Locate the cell with the specified text and output its (X, Y) center coordinate. 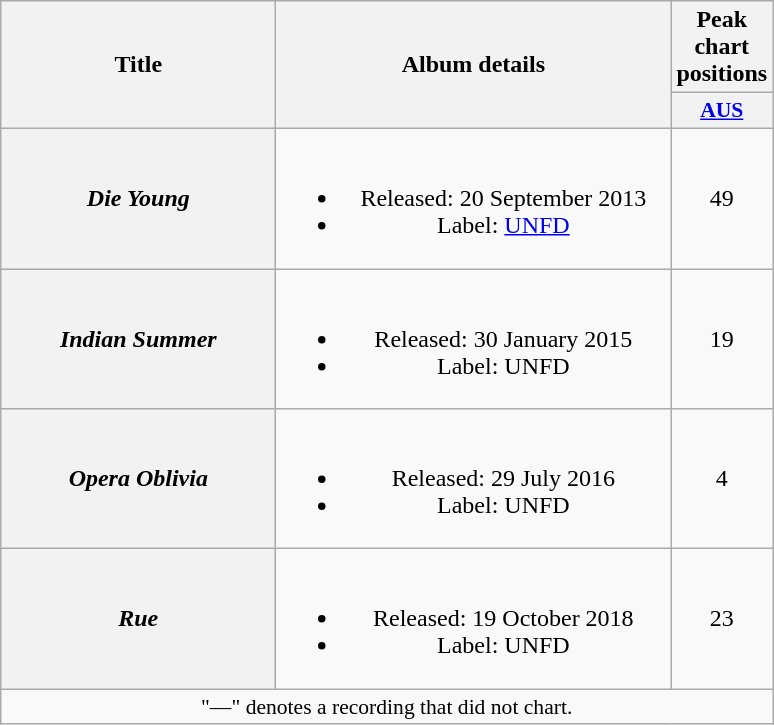
Die Young (138, 198)
Released: 30 January 2015Label: UNFD (474, 338)
Released: 29 July 2016Label: UNFD (474, 479)
4 (722, 479)
Opera Oblivia (138, 479)
23 (722, 619)
"—" denotes a recording that did not chart. (387, 707)
Peak chart positions (722, 47)
19 (722, 338)
49 (722, 198)
Indian Summer (138, 338)
Released: 19 October 2018Label: UNFD (474, 619)
Title (138, 65)
Released: 20 September 2013Label: UNFD (474, 198)
Rue (138, 619)
AUS (722, 111)
Album details (474, 65)
